Return (X, Y) of the center of cell containing provided text 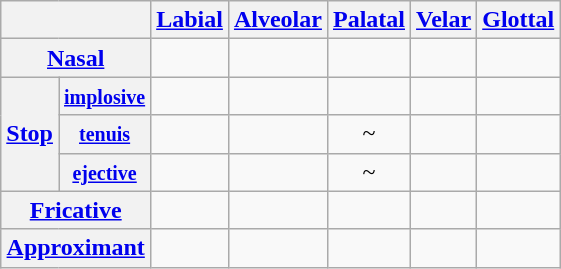
ejective (104, 172)
Glottal (518, 20)
Labial (190, 20)
Alveolar (278, 20)
Approximant (76, 248)
implosive (104, 96)
tenuis (104, 134)
Velar (444, 20)
Stop (30, 134)
Fricative (76, 210)
Nasal (76, 58)
Palatal (368, 20)
